Determine the [x, y] coordinate at the center of the cell enclosing the given text.  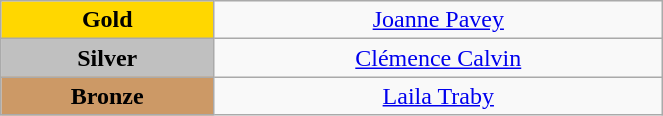
Bronze [108, 96]
Laila Traby [438, 96]
Silver [108, 58]
Joanne Pavey [438, 20]
Gold [108, 20]
Clémence Calvin [438, 58]
